Output the [x, y] coordinate of the center of the cell containing the given text.  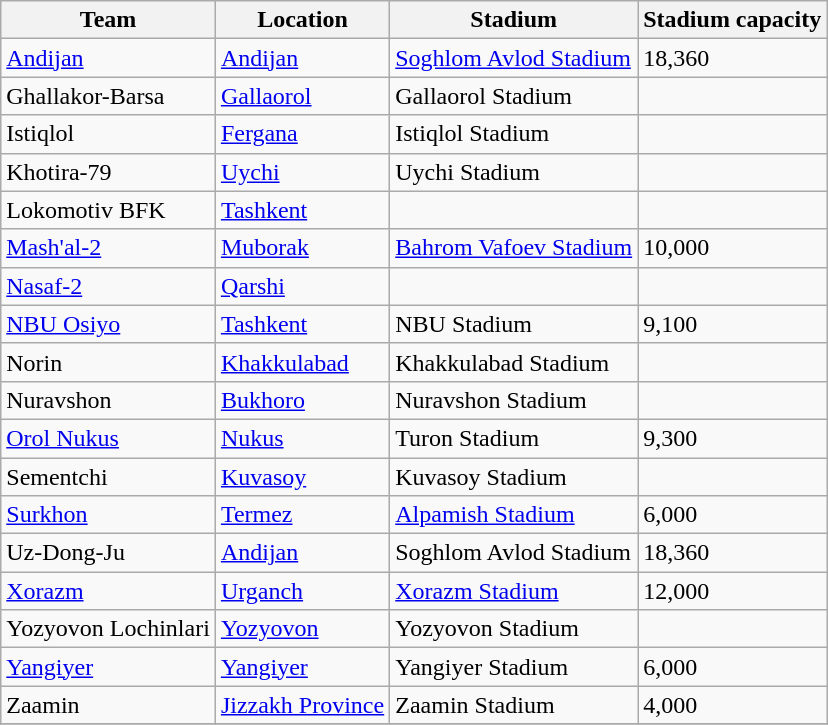
Uychi Stadium [514, 172]
Stadium capacity [732, 20]
Location [302, 20]
Sementchi [108, 477]
Yozyovon [302, 629]
Zaamin Stadium [514, 705]
Khakkulabad Stadium [514, 362]
Khotira-79 [108, 172]
Bahrom Vafoev Stadium [514, 248]
Bukhoro [302, 400]
Turon Stadium [514, 438]
NBU Stadium [514, 324]
Istiqlol [108, 134]
Norin [108, 362]
Gallaorol Stadium [514, 96]
Kuvasoy Stadium [514, 477]
Xorazm [108, 591]
Istiqlol Stadium [514, 134]
Surkhon [108, 515]
Yangiyer Stadium [514, 667]
Muborak [302, 248]
Termez [302, 515]
Kuvasoy [302, 477]
Gallaorol [302, 96]
Stadium [514, 20]
Nuravshon Stadium [514, 400]
Nukus [302, 438]
Zaamin [108, 705]
4,000 [732, 705]
12,000 [732, 591]
Qarshi [302, 286]
Alpamish Stadium [514, 515]
Ghallakor-Barsa [108, 96]
NBU Osiyo [108, 324]
9,100 [732, 324]
Orol Nukus [108, 438]
Uz-Dong-Ju [108, 553]
Lokomotiv BFK [108, 210]
Khakkulabad [302, 362]
Nuravshon [108, 400]
Jizzakh Province [302, 705]
Uychi [302, 172]
Yozyovon Stadium [514, 629]
Yozyovon Lochinlari [108, 629]
9,300 [732, 438]
Xorazm Stadium [514, 591]
Urganch [302, 591]
Fergana [302, 134]
10,000 [732, 248]
Nasaf-2 [108, 286]
Team [108, 20]
Mash'al-2 [108, 248]
